Search for the cell housing the specified text and yield its [x, y] center coordinate. 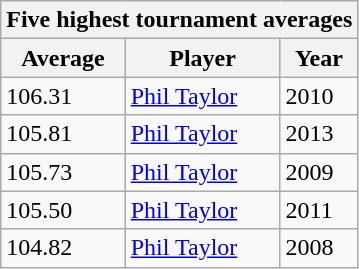
Year [319, 58]
2013 [319, 134]
Player [202, 58]
106.31 [63, 96]
105.81 [63, 134]
105.73 [63, 172]
2010 [319, 96]
Average [63, 58]
Five highest tournament averages [180, 20]
105.50 [63, 210]
2009 [319, 172]
2011 [319, 210]
104.82 [63, 248]
2008 [319, 248]
